Return (x, y) of the center of cell containing provided text 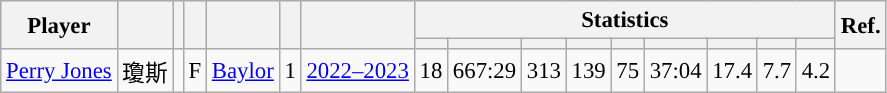
313 (544, 71)
瓊斯 (145, 71)
37:04 (676, 71)
2022–2023 (358, 71)
Perry Jones (59, 71)
75 (628, 71)
4.2 (816, 71)
139 (588, 71)
Ref. (860, 25)
F (194, 71)
Statistics (624, 20)
Player (59, 25)
Baylor (242, 71)
18 (430, 71)
7.7 (776, 71)
667:29 (485, 71)
1 (290, 71)
17.4 (732, 71)
